Find where the given text appears and provide that cell's center as (x, y) coordinate. 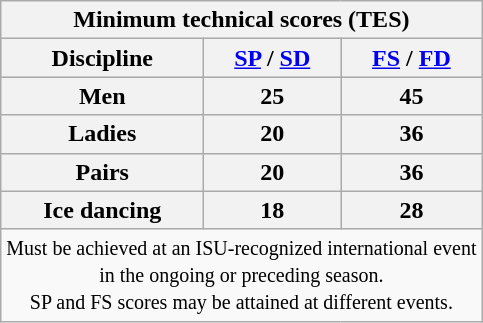
45 (412, 96)
18 (272, 210)
28 (412, 210)
Must be achieved at an ISU-recognized international event in the ongoing or preceding season. SP and FS scores may be attained at different events. (242, 275)
Ladies (102, 134)
Pairs (102, 172)
25 (272, 96)
Ice dancing (102, 210)
FS / FD (412, 58)
SP / SD (272, 58)
Discipline (102, 58)
Minimum technical scores (TES) (242, 20)
Men (102, 96)
